Pinpoint the cell where the given text exists, returning its (x, y) midpoint coordinate. 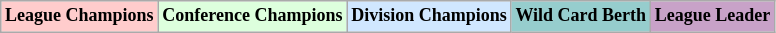
League Leader (712, 16)
Division Champions (429, 16)
League Champions (80, 16)
Wild Card Berth (580, 16)
Conference Champions (252, 16)
